Find where the given text appears and provide that cell's center as [x, y] coordinate. 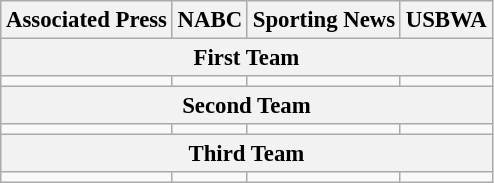
Sporting News [324, 20]
USBWA [446, 20]
Third Team [246, 154]
Second Team [246, 106]
Associated Press [87, 20]
NABC [210, 20]
First Team [246, 58]
